Extract the (X, Y) coordinate from the center of the cell holding the provided text.  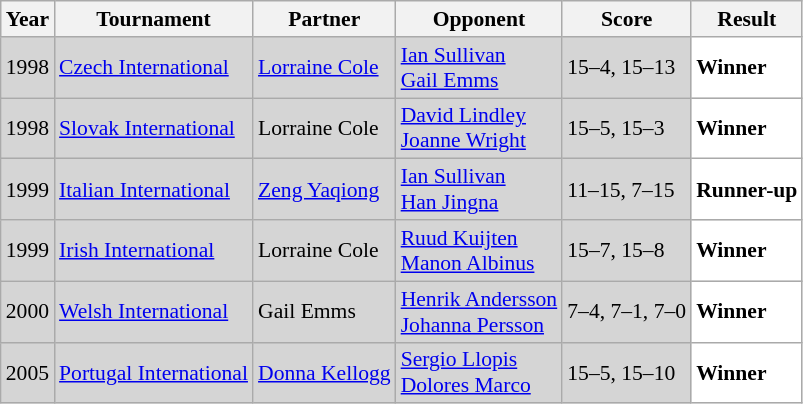
11–15, 7–15 (626, 190)
Czech International (154, 68)
Zeng Yaqiong (324, 190)
Italian International (154, 190)
Year (28, 19)
Tournament (154, 19)
Opponent (480, 19)
Henrik Andersson Johanna Persson (480, 312)
Ruud Kuijten Manon Albinus (480, 250)
2000 (28, 312)
Result (746, 19)
Sergio Llopis Dolores Marco (480, 372)
15–4, 15–13 (626, 68)
Donna Kellogg (324, 372)
Slovak International (154, 128)
Welsh International (154, 312)
7–4, 7–1, 7–0 (626, 312)
Partner (324, 19)
David Lindley Joanne Wright (480, 128)
15–7, 15–8 (626, 250)
2005 (28, 372)
Portugal International (154, 372)
Score (626, 19)
Irish International (154, 250)
15–5, 15–10 (626, 372)
Runner-up (746, 190)
Gail Emms (324, 312)
15–5, 15–3 (626, 128)
Ian Sullivan Gail Emms (480, 68)
Ian Sullivan Han Jingna (480, 190)
